Find where the given text appears and provide that cell's center as (X, Y) coordinate. 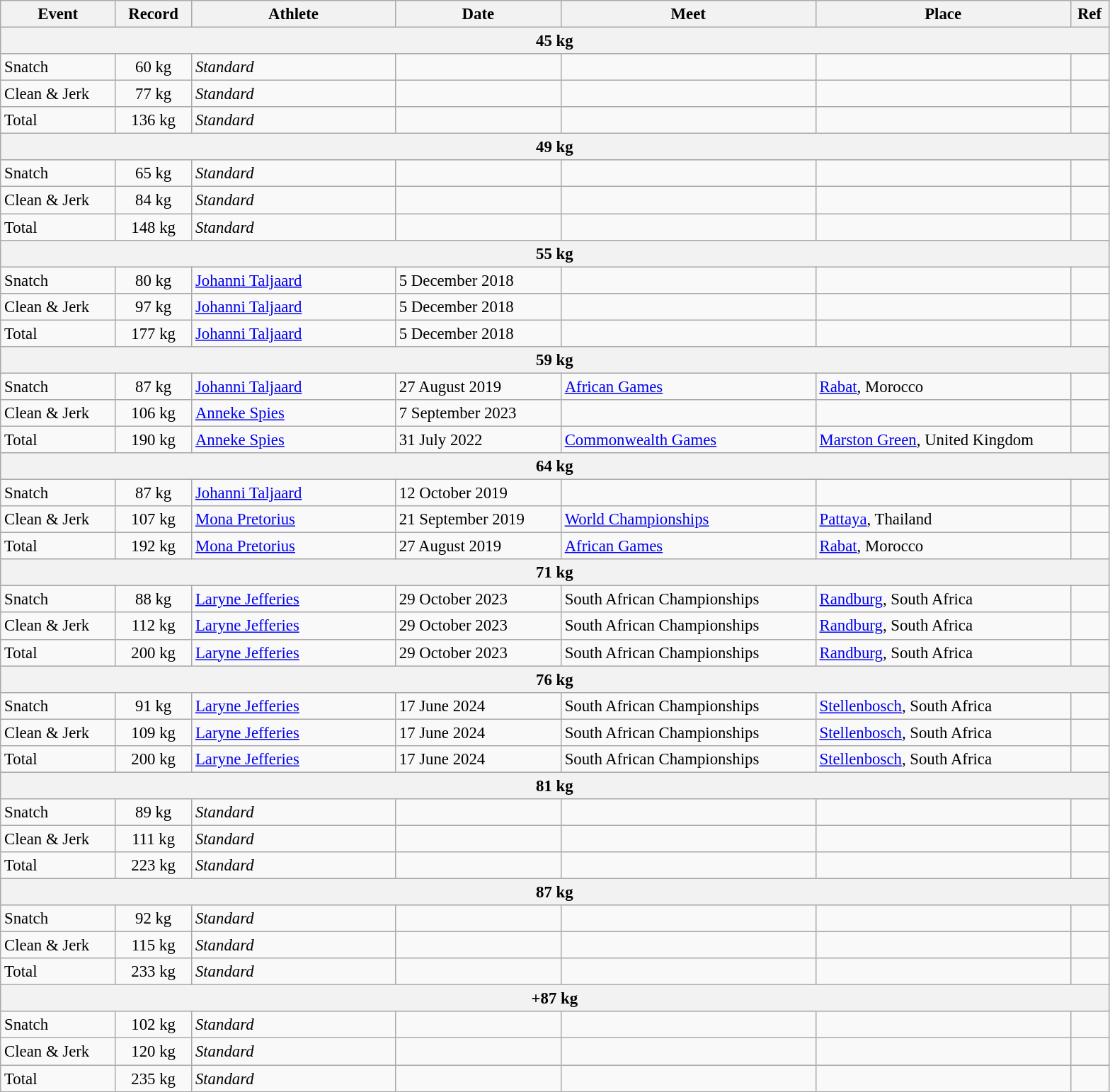
45 kg (555, 41)
Athlete (294, 14)
88 kg (154, 599)
Meet (688, 14)
21 September 2019 (478, 519)
120 kg (154, 1052)
148 kg (154, 227)
Pattaya, Thailand (943, 519)
Ref (1089, 14)
81 kg (555, 786)
115 kg (154, 946)
49 kg (555, 147)
60 kg (154, 67)
65 kg (154, 173)
Record (154, 14)
80 kg (154, 280)
59 kg (555, 360)
136 kg (154, 120)
World Championships (688, 519)
92 kg (154, 919)
Commonwealth Games (688, 439)
77 kg (154, 94)
+87 kg (555, 999)
71 kg (555, 573)
Date (478, 14)
Marston Green, United Kingdom (943, 439)
111 kg (154, 839)
7 September 2023 (478, 413)
64 kg (555, 466)
112 kg (154, 626)
76 kg (555, 679)
235 kg (154, 1079)
109 kg (154, 732)
190 kg (154, 439)
102 kg (154, 1025)
12 October 2019 (478, 493)
192 kg (154, 546)
55 kg (555, 253)
106 kg (154, 413)
177 kg (154, 333)
Event (58, 14)
91 kg (154, 706)
89 kg (154, 812)
107 kg (154, 519)
97 kg (154, 306)
84 kg (154, 200)
Place (943, 14)
31 July 2022 (478, 439)
223 kg (154, 866)
233 kg (154, 972)
